Return (X, Y) of the center of cell containing provided text 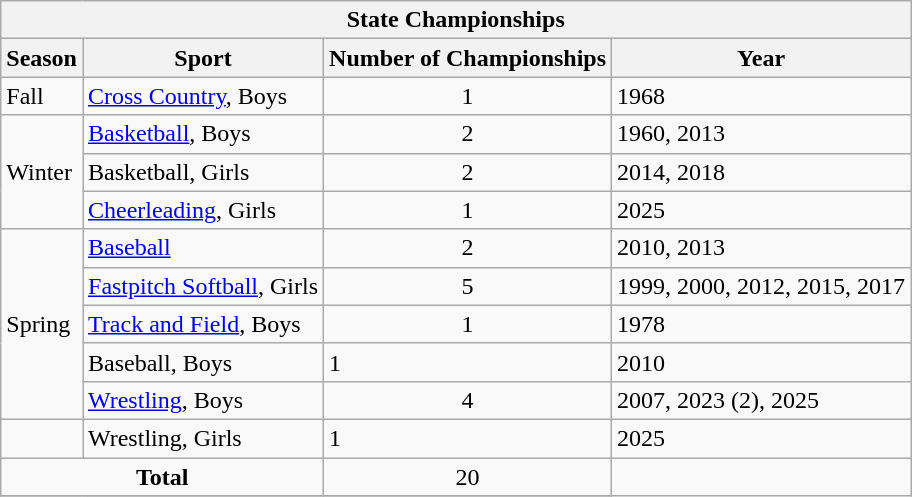
Wrestling, Girls (202, 438)
Year (762, 58)
1999, 2000, 2012, 2015, 2017 (762, 286)
Track and Field, Boys (202, 324)
Season (42, 58)
Basketball, Boys (202, 134)
20 (468, 477)
Basketball, Girls (202, 172)
Winter (42, 172)
5 (468, 286)
1968 (762, 96)
Total (162, 477)
2010, 2013 (762, 248)
Number of Championships (468, 58)
4 (468, 400)
1978 (762, 324)
Cross Country, Boys (202, 96)
Fastpitch Softball, Girls (202, 286)
Wrestling, Boys (202, 400)
Fall (42, 96)
Cheerleading, Girls (202, 210)
2014, 2018 (762, 172)
Baseball, Boys (202, 362)
1960, 2013 (762, 134)
2007, 2023 (2), 2025 (762, 400)
Baseball (202, 248)
Spring (42, 324)
Sport (202, 58)
2010 (762, 362)
State Championships (456, 20)
